From the cell containing the given text, extract its center point as [x, y] coordinate. 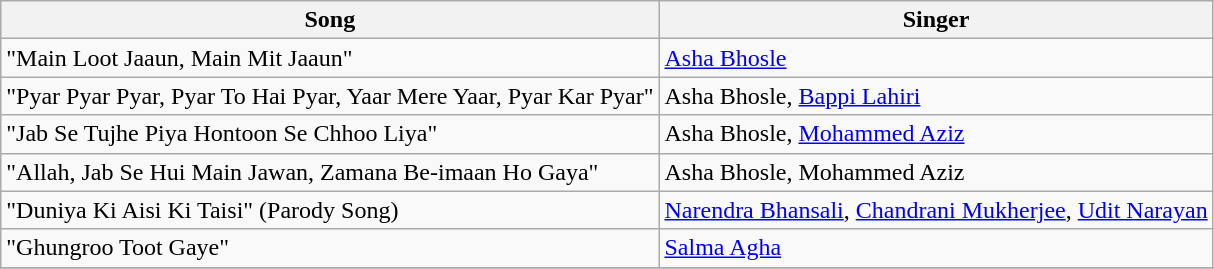
"Jab Se Tujhe Piya Hontoon Se Chhoo Liya" [330, 134]
"Ghungroo Toot Gaye" [330, 248]
"Duniya Ki Aisi Ki Taisi" (Parody Song) [330, 210]
Singer [936, 20]
Asha Bhosle, Bappi Lahiri [936, 96]
"Main Loot Jaaun, Main Mit Jaaun" [330, 58]
Asha Bhosle [936, 58]
Narendra Bhansali, Chandrani Mukherjee, Udit Narayan [936, 210]
"Pyar Pyar Pyar, Pyar To Hai Pyar, Yaar Mere Yaar, Pyar Kar Pyar" [330, 96]
Song [330, 20]
"Allah, Jab Se Hui Main Jawan, Zamana Be-imaan Ho Gaya" [330, 172]
Salma Agha [936, 248]
